Locate the cell with the specified text and output its (X, Y) center coordinate. 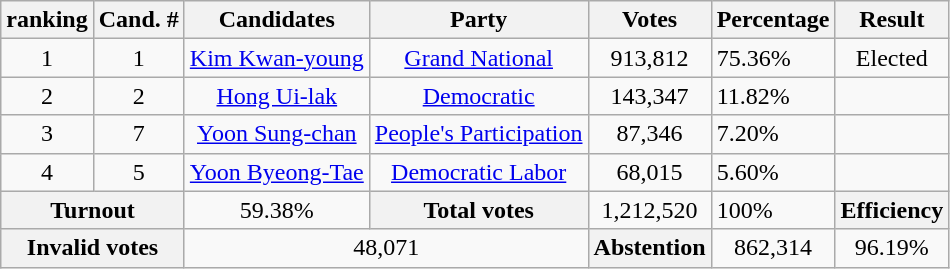
Percentage (773, 20)
11.82% (773, 96)
Candidates (276, 20)
Party (478, 20)
Democratic (478, 96)
3 (47, 134)
Yoon Sung-chan (276, 134)
862,314 (773, 248)
1,212,520 (650, 210)
913,812 (650, 58)
7 (138, 134)
Grand National (478, 58)
Total votes (478, 210)
68,015 (650, 172)
4 (47, 172)
5 (138, 172)
75.36% (773, 58)
People's Participation (478, 134)
100% (773, 210)
Invalid votes (93, 248)
Yoon Byeong-Tae (276, 172)
Abstention (650, 248)
Result (892, 20)
143,347 (650, 96)
Kim Kwan-young (276, 58)
48,071 (386, 248)
5.60% (773, 172)
Votes (650, 20)
Efficiency (892, 210)
87,346 (650, 134)
Democratic Labor (478, 172)
Hong Ui-lak (276, 96)
96.19% (892, 248)
ranking (47, 20)
Turnout (93, 210)
Elected (892, 58)
7.20% (773, 134)
Cand. # (138, 20)
59.38% (276, 210)
